Find where the given text appears and provide that cell's center as [x, y] coordinate. 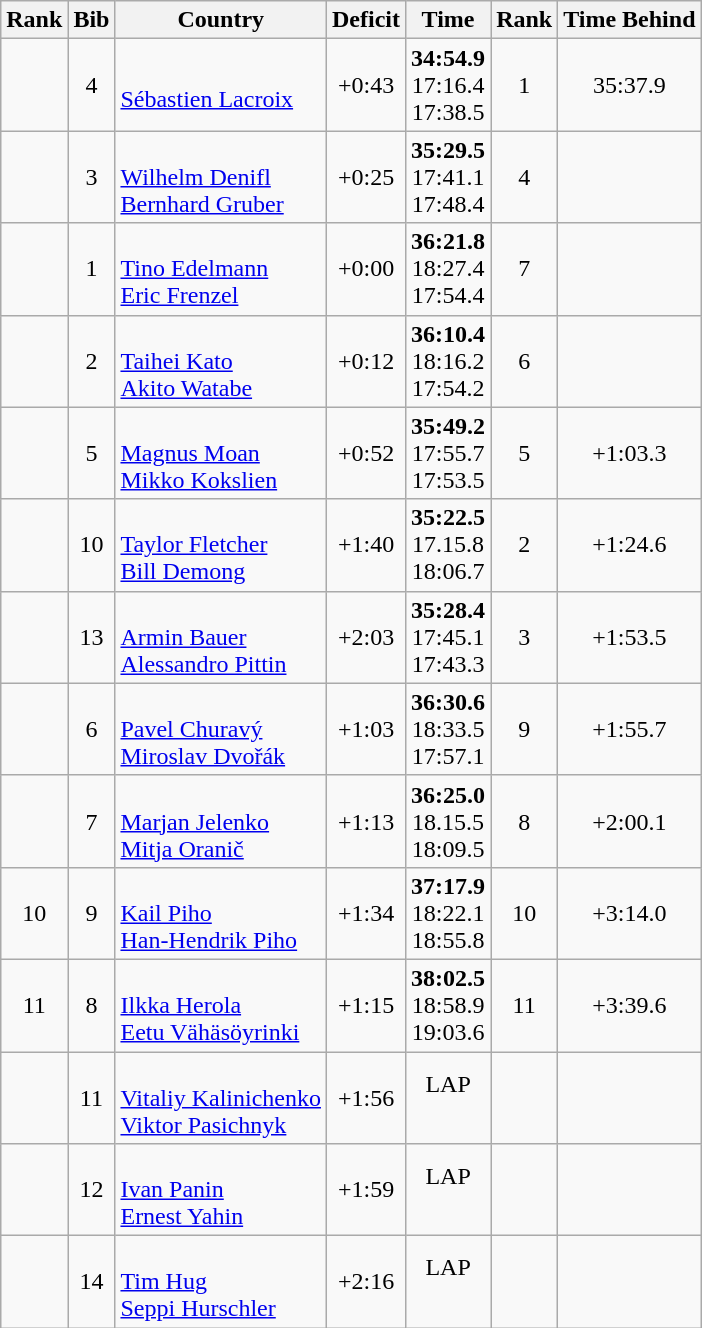
Pavel ChuravýMiroslav Dvořák [221, 729]
35:49.217:55.717:53.5 [448, 453]
+2:03 [366, 637]
+1:15 [366, 1005]
35:28.4 17:45.117:43.3 [448, 637]
Armin BauerAlessandro Pittin [221, 637]
Deficit [366, 20]
12 [92, 1190]
36:21.818:27.417:54.4 [448, 269]
36:10.4 18:16.217:54.2 [448, 361]
+1:53.5 [630, 637]
36:25.018.15.518:09.5 [448, 821]
Wilhelm DeniflBernhard Gruber [221, 177]
+0:12 [366, 361]
38:02.5 18:58.919:03.6 [448, 1005]
35:37.9 [630, 85]
+1:03 [366, 729]
Time [448, 20]
Magnus MoanMikko Kokslien [221, 453]
Kail PihoHan-Hendrik Piho [221, 913]
37:17.918:22.118:55.8 [448, 913]
+0:52 [366, 453]
Tino EdelmannEric Frenzel [221, 269]
+2:16 [366, 1282]
Ivan PaninErnest Yahin [221, 1190]
+1:24.6 [630, 545]
+1:03.3 [630, 453]
+1:13 [366, 821]
Marjan JelenkoMitja Oranič [221, 821]
Taihei KatoAkito Watabe [221, 361]
+3:14.0 [630, 913]
+0:43 [366, 85]
Time Behind [630, 20]
+3:39.6 [630, 1005]
+1:40 [366, 545]
34:54.917:16.417:38.5 [448, 85]
+1:55.7 [630, 729]
36:30.6 18:33.517:57.1 [448, 729]
+1:56 [366, 1098]
+0:25 [366, 177]
14 [92, 1282]
Bib [92, 20]
Sébastien Lacroix [221, 85]
35:22.517.15.818:06.7 [448, 545]
+2:00.1 [630, 821]
Tim HugSeppi Hurschler [221, 1282]
Vitaliy KalinichenkoViktor Pasichnyk [221, 1098]
13 [92, 637]
+1:59 [366, 1190]
Country [221, 20]
+1:34 [366, 913]
Taylor FletcherBill Demong [221, 545]
Ilkka HerolaEetu Vähäsöyrinki [221, 1005]
+0:00 [366, 269]
35:29.517:41.117:48.4 [448, 177]
